Detect which cell encompasses the target text, then output its [x, y] center coordinate. 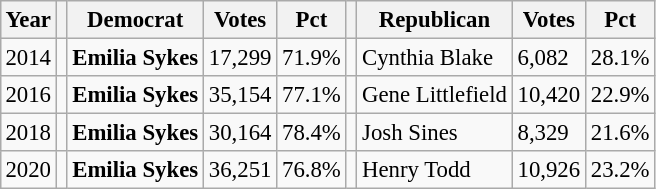
10,926 [548, 170]
77.1% [312, 95]
17,299 [240, 57]
Republican [434, 20]
35,154 [240, 95]
23.2% [620, 170]
28.1% [620, 57]
Josh Sines [434, 133]
10,420 [548, 95]
6,082 [548, 57]
Cynthia Blake [434, 57]
36,251 [240, 170]
Henry Todd [434, 170]
Year [28, 20]
Gene Littlefield [434, 95]
30,164 [240, 133]
21.6% [620, 133]
2020 [28, 170]
Democrat [136, 20]
76.8% [312, 170]
78.4% [312, 133]
22.9% [620, 95]
2018 [28, 133]
71.9% [312, 57]
2016 [28, 95]
8,329 [548, 133]
2014 [28, 57]
